Scan for the cell matching the given text and deliver its (x, y) coordinate at center. 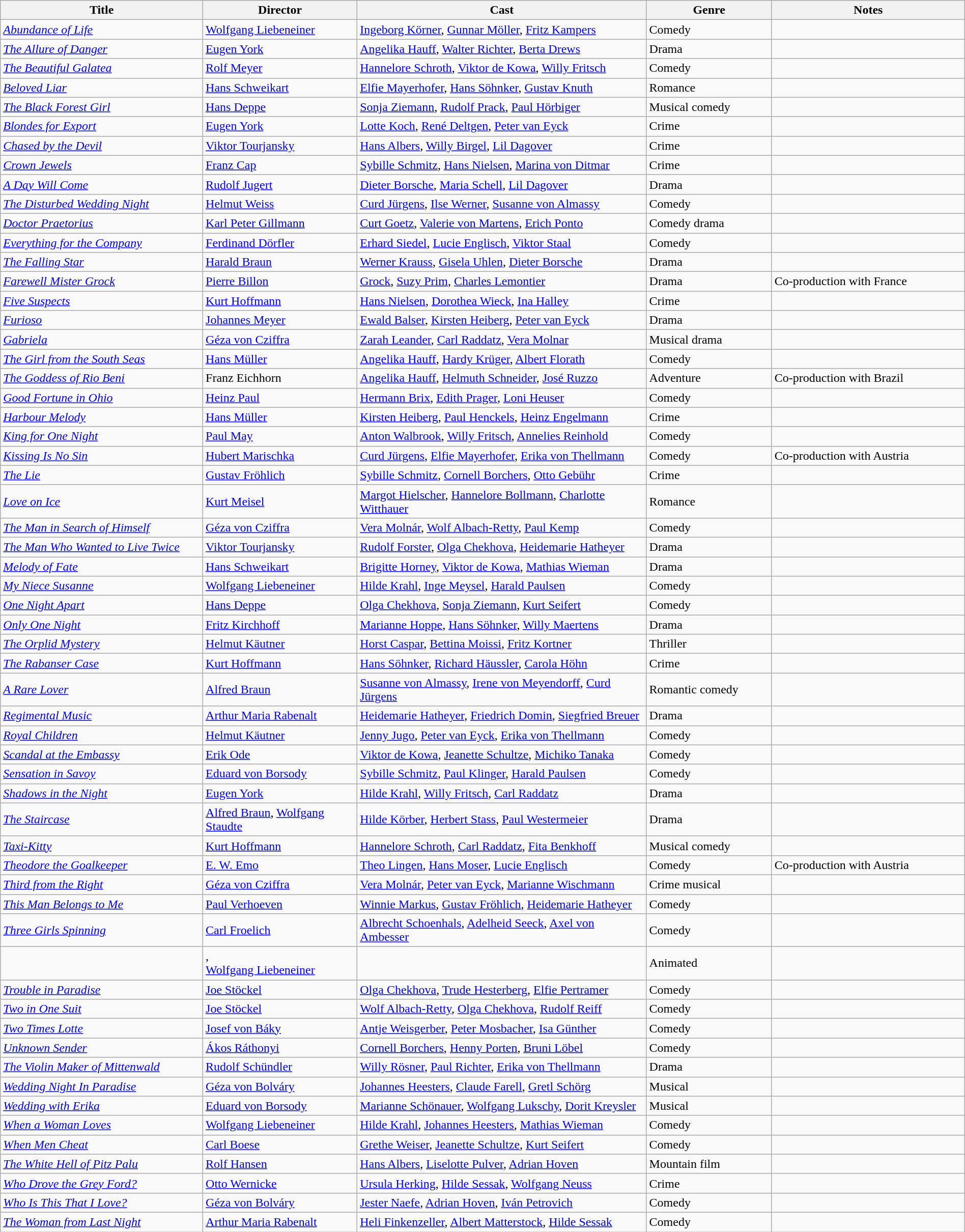
Johannes Heesters, Claude Farell, Gretl Schörg (502, 1086)
Rudolf Jugert (280, 184)
Title (102, 10)
The Man Who Wanted to Live Twice (102, 547)
Dieter Borsche, Maria Schell, Lil Dagover (502, 184)
Shadows in the Night (102, 793)
Vera Molnár, Peter van Eyck, Marianne Wischmann (502, 884)
Romantic comedy (709, 689)
Willy Rösner, Paul Richter, Erika von Thellmann (502, 1067)
Crown Jewels (102, 165)
Ákos Ráthonyi (280, 1048)
Two in One Suit (102, 1009)
Ewald Balser, Kirsten Heiberg, Peter van Eyck (502, 320)
Margot Hielscher, Hannelore Bollmann, Charlotte Witthauer (502, 501)
Two Times Lotte (102, 1028)
Unknown Sender (102, 1048)
Kirsten Heiberg, Paul Henckels, Heinz Engelmann (502, 417)
The Man in Search of Himself (102, 527)
Hans Nielsen, Dorothea Wieck, Ina Halley (502, 301)
Horst Caspar, Bettina Moissi, Fritz Kortner (502, 644)
Jester Naefe, Adrian Hoven, Iván Petrovich (502, 1202)
Wedding with Erika (102, 1106)
The White Hell of Pitz Palu (102, 1164)
Who Is This That I Love? (102, 1202)
Jenny Jugo, Peter van Eyck, Erika von Thellmann (502, 735)
Hans Albers, Liselotte Pulver, Adrian Hoven (502, 1164)
Kissing Is No Sin (102, 456)
A Rare Lover (102, 689)
Wolf Albach-Retty, Olga Chekhova, Rudolf Reiff (502, 1009)
Gustav Fröhlich (280, 475)
Co-production with Brazil (868, 378)
King for One Night (102, 436)
Three Girls Spinning (102, 931)
Musical drama (709, 340)
Hannelore Schroth, Viktor de Kowa, Willy Fritsch (502, 68)
Ursula Herking, Hilde Sessak, Wolfgang Neuss (502, 1183)
The Black Forest Girl (102, 107)
The Orplid Mystery (102, 644)
Heinz Paul (280, 398)
Carl Froelich (280, 931)
Good Fortune in Ohio (102, 398)
Sonja Ziemann, Rudolf Prack, Paul Hörbiger (502, 107)
Hilde Krahl, Willy Fritsch, Carl Raddatz (502, 793)
Chased by the Devil (102, 146)
Carl Boese (280, 1144)
Grock, Suzy Prim, Charles Lemontier (502, 282)
Gabriela (102, 340)
Heidemarie Hatheyer, Friedrich Domin, Siegfried Breuer (502, 716)
Adventure (709, 378)
The Woman from Last Night (102, 1222)
Marianne Hoppe, Hans Söhnker, Willy Maertens (502, 625)
Director (280, 10)
Co-production with France (868, 282)
The Lie (102, 475)
My Niece Susanne (102, 586)
Genre (709, 10)
Sybille Schmitz, Cornell Borchers, Otto Gebühr (502, 475)
Curt Goetz, Valerie von Martens, Erich Ponto (502, 223)
Rolf Meyer (280, 68)
Antje Weisgerber, Peter Mosbacher, Isa Günther (502, 1028)
One Night Apart (102, 605)
Sybille Schmitz, Paul Klinger, Harald Paulsen (502, 774)
Rudolf Schündler (280, 1067)
Hans Söhnker, Richard Häussler, Carola Höhn (502, 663)
Erhard Siedel, Lucie Englisch, Viktor Staal (502, 243)
Otto Wernicke (280, 1183)
Curd Jürgens, Ilse Werner, Susanne von Almassy (502, 204)
Theodore the Goalkeeper (102, 865)
Doctor Praetorius (102, 223)
Susanne von Almassy, Irene von Meyendorff, Curd Jürgens (502, 689)
, Wolfgang Liebeneiner (280, 963)
Olga Chekhova, Sonja Ziemann, Kurt Seifert (502, 605)
Brigitte Horney, Viktor de Kowa, Mathias Wieman (502, 567)
Rolf Hansen (280, 1164)
Angelika Hauff, Walter Richter, Berta Drews (502, 49)
Hannelore Schroth, Carl Raddatz, Fita Benkhoff (502, 846)
Vera Molnár, Wolf Albach-Retty, Paul Kemp (502, 527)
Abundance of Life (102, 30)
Harbour Melody (102, 417)
The Girl from the South Seas (102, 359)
Animated (709, 963)
Curd Jürgens, Elfie Mayerhofer, Erika von Thellmann (502, 456)
Third from the Right (102, 884)
Fritz Kirchhoff (280, 625)
Royal Children (102, 735)
Helmut Weiss (280, 204)
The Violin Maker of Mittenwald (102, 1067)
The Allure of Danger (102, 49)
Furioso (102, 320)
Hans Albers, Willy Birgel, Lil Dagover (502, 146)
Ingeborg Körner, Gunnar Möller, Fritz Kampers (502, 30)
Angelika Hauff, Helmuth Schneider, José Ruzzo (502, 378)
Harald Braun (280, 262)
Blondes for Export (102, 126)
Paul Verhoeven (280, 904)
This Man Belongs to Me (102, 904)
The Disturbed Wedding Night (102, 204)
Josef von Báky (280, 1028)
The Falling Star (102, 262)
Zarah Leander, Carl Raddatz, Vera Molnar (502, 340)
Franz Cap (280, 165)
Lotte Koch, René Deltgen, Peter van Eyck (502, 126)
Alfred Braun, Wolfgang Staudte (280, 820)
Angelika Hauff, Hardy Krüger, Albert Florath (502, 359)
The Beautiful Galatea (102, 68)
Grethe Weiser, Jeanette Schultze, Kurt Seifert (502, 1144)
Mountain film (709, 1164)
Hilde Krahl, Inge Meysel, Harald Paulsen (502, 586)
Franz Eichhorn (280, 378)
Albrecht Schoenhals, Adelheid Seeck, Axel von Ambesser (502, 931)
Werner Krauss, Gisela Uhlen, Dieter Borsche (502, 262)
Wedding Night In Paradise (102, 1086)
Winnie Markus, Gustav Fröhlich, Heidemarie Hatheyer (502, 904)
The Rabanser Case (102, 663)
Everything for the Company (102, 243)
Ferdinand Dörfler (280, 243)
Crime musical (709, 884)
Viktor de Kowa, Jeanette Schultze, Michiko Tanaka (502, 754)
Scandal at the Embassy (102, 754)
Sybille Schmitz, Hans Nielsen, Marina von Ditmar (502, 165)
Taxi-Kitty (102, 846)
Farewell Mister Grock (102, 282)
Theo Lingen, Hans Moser, Lucie Englisch (502, 865)
Rudolf Forster, Olga Chekhova, Heidemarie Hatheyer (502, 547)
Pierre Billon (280, 282)
Cornell Borchers, Henny Porten, Bruni Löbel (502, 1048)
E. W. Emo (280, 865)
Hermann Brix, Edith Prager, Loni Heuser (502, 398)
A Day Will Come (102, 184)
Johannes Meyer (280, 320)
Beloved Liar (102, 88)
Paul May (280, 436)
Hilde Krahl, Johannes Heesters, Mathias Wieman (502, 1125)
Olga Chekhova, Trude Hesterberg, Elfie Pertramer (502, 990)
Hubert Marischka (280, 456)
Kurt Meisel (280, 501)
Melody of Fate (102, 567)
Marianne Schönauer, Wolfgang Lukschy, Dorit Kreysler (502, 1106)
Comedy drama (709, 223)
Heli Finkenzeller, Albert Matterstock, Hilde Sessak (502, 1222)
The Staircase (102, 820)
Karl Peter Gillmann (280, 223)
Only One Night (102, 625)
Hilde Körber, Herbert Stass, Paul Westermeier (502, 820)
Cast (502, 10)
Elfie Mayerhofer, Hans Söhnker, Gustav Knuth (502, 88)
Regimental Music (102, 716)
Who Drove the Grey Ford? (102, 1183)
Sensation in Savoy (102, 774)
Trouble in Paradise (102, 990)
Anton Walbrook, Willy Fritsch, Annelies Reinhold (502, 436)
Erik Ode (280, 754)
Five Suspects (102, 301)
When Men Cheat (102, 1144)
Notes (868, 10)
Thriller (709, 644)
When a Woman Loves (102, 1125)
Alfred Braun (280, 689)
The Goddess of Rio Beni (102, 378)
Love on Ice (102, 501)
